Scan for the cell matching the given text and deliver its [x, y] coordinate at center. 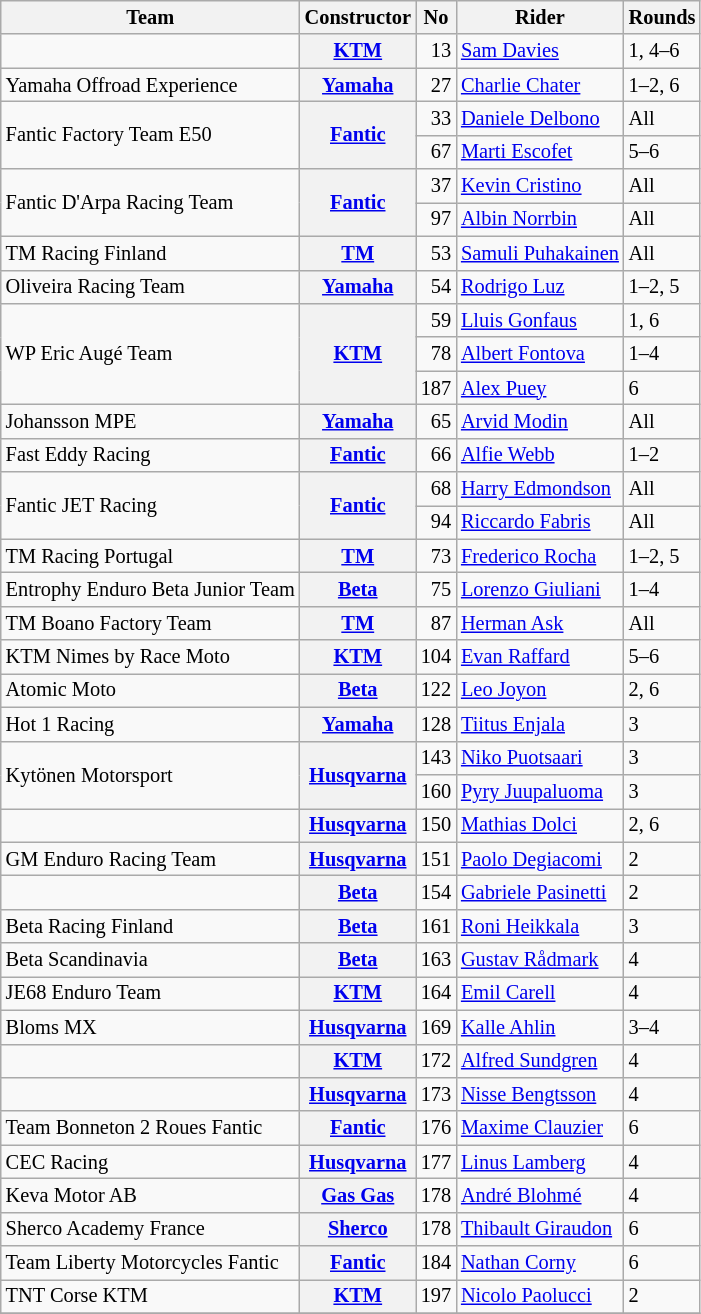
Hot 1 Racing [150, 724]
CEC Racing [150, 1162]
59 [436, 320]
TM Racing Finland [150, 253]
Nisse Bengtsson [540, 1094]
160 [436, 791]
Emil Carell [540, 993]
66 [436, 455]
Rodrigo Luz [540, 287]
Thibault Giraudon [540, 1229]
1–2 [662, 455]
Evan Raffard [540, 657]
104 [436, 657]
37 [436, 186]
94 [436, 522]
53 [436, 253]
154 [436, 892]
Bloms MX [150, 1027]
33 [436, 118]
164 [436, 993]
87 [436, 623]
Paolo Degiacomi [540, 859]
Nathan Corny [540, 1263]
67 [436, 152]
Maxime Clauzier [540, 1128]
Tiitus Enjala [540, 724]
197 [436, 1296]
151 [436, 859]
Albert Fontova [540, 354]
Sherco Academy France [150, 1229]
97 [436, 219]
54 [436, 287]
Alfred Sundgren [540, 1061]
Team Liberty Motorcycles Fantic [150, 1263]
WP Eric Augé Team [150, 354]
176 [436, 1128]
Samuli Puhakainen [540, 253]
Kalle Ahlin [540, 1027]
Gabriele Pasinetti [540, 892]
172 [436, 1061]
Sherco [358, 1229]
Harry Edmondson [540, 489]
Alfie Webb [540, 455]
GM Enduro Racing Team [150, 859]
13 [436, 51]
Atomic Moto [150, 690]
Fantic JET Racing [150, 506]
Herman Ask [540, 623]
Beta Scandinavia [150, 960]
Roni Heikkala [540, 926]
No [436, 17]
Alex Puey [540, 388]
78 [436, 354]
Johansson MPE [150, 421]
161 [436, 926]
Lluis Gonfaus [540, 320]
Rider [540, 17]
JE68 Enduro Team [150, 993]
Beta Racing Finland [150, 926]
184 [436, 1263]
169 [436, 1027]
Kytönen Motorsport [150, 774]
André Blohmé [540, 1195]
1–2, 6 [662, 85]
163 [436, 960]
Rounds [662, 17]
187 [436, 388]
Fast Eddy Racing [150, 455]
Marti Escofet [540, 152]
Constructor [358, 17]
68 [436, 489]
Keva Motor AB [150, 1195]
Daniele Delbono [540, 118]
173 [436, 1094]
Oliveira Racing Team [150, 287]
TM Boano Factory Team [150, 623]
Gustav Rådmark [540, 960]
Lorenzo Giuliani [540, 589]
1, 6 [662, 320]
Linus Lamberg [540, 1162]
27 [436, 85]
Kevin Cristino [540, 186]
Riccardo Fabris [540, 522]
Niko Puotsaari [540, 758]
128 [436, 724]
Frederico Rocha [540, 556]
Team [150, 17]
73 [436, 556]
Entrophy Enduro Beta Junior Team [150, 589]
TM Racing Portugal [150, 556]
Charlie Chater [540, 85]
150 [436, 825]
75 [436, 589]
Albin Norrbin [540, 219]
3–4 [662, 1027]
Team Bonneton 2 Roues Fantic [150, 1128]
Nicolo Paolucci [540, 1296]
Arvid Modin [540, 421]
143 [436, 758]
KTM Nimes by Race Moto [150, 657]
1, 4–6 [662, 51]
Sam Davies [540, 51]
122 [436, 690]
Pyry Juupaluoma [540, 791]
Yamaha Offroad Experience [150, 85]
Fantic D'Arpa Racing Team [150, 202]
TNT Corse KTM [150, 1296]
Gas Gas [358, 1195]
Fantic Factory Team E50 [150, 134]
177 [436, 1162]
Leo Joyon [540, 690]
Mathias Dolci [540, 825]
65 [436, 421]
